Return (x, y) of the center of cell containing provided text 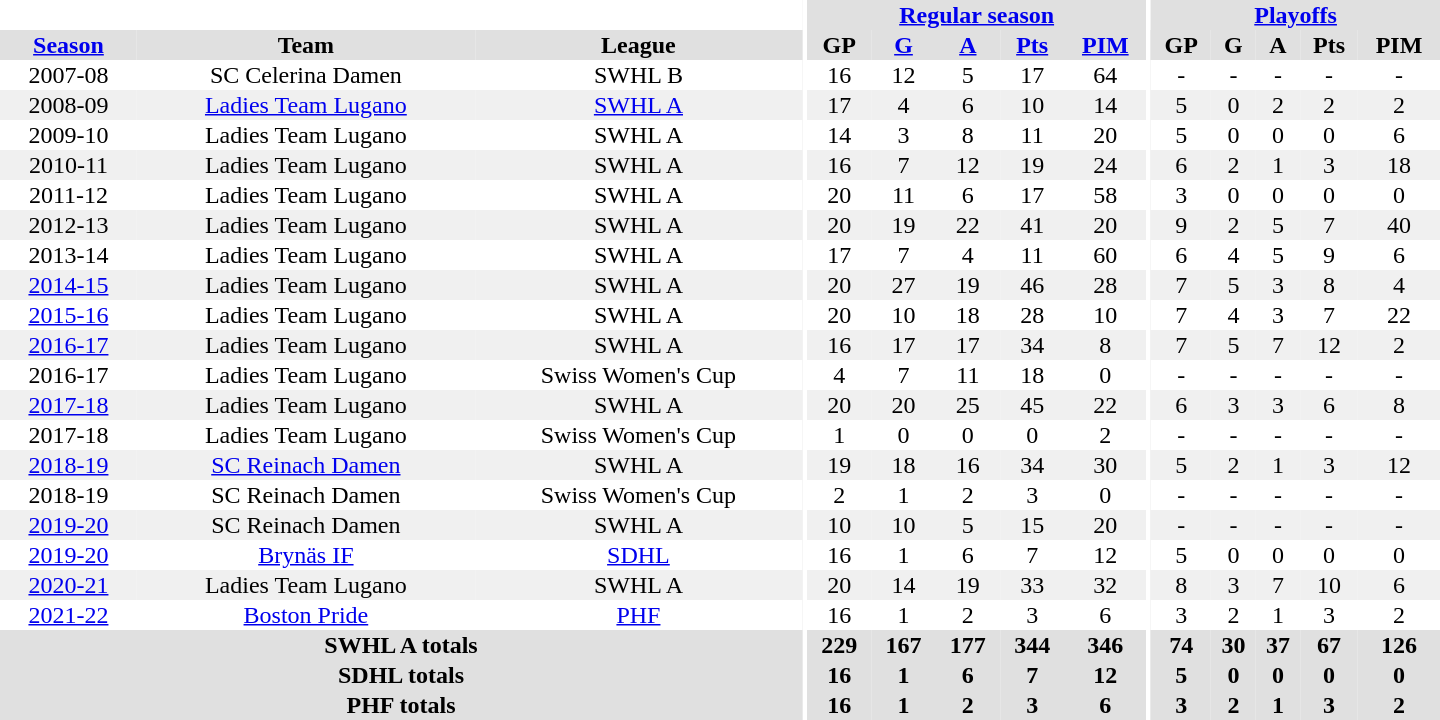
2014-15 (68, 285)
SC Celerina Damen (306, 75)
67 (1329, 645)
27 (903, 285)
PHF (638, 615)
41 (1032, 225)
37 (1278, 645)
Season (68, 45)
SWHL B (638, 75)
25 (968, 405)
33 (1032, 585)
Brynäs IF (306, 555)
74 (1181, 645)
2011-12 (68, 195)
32 (1105, 585)
346 (1105, 645)
2007-08 (68, 75)
2009-10 (68, 135)
58 (1105, 195)
2021-22 (68, 615)
Team (306, 45)
SDHL totals (401, 675)
45 (1032, 405)
126 (1399, 645)
64 (1105, 75)
2010-11 (68, 165)
177 (968, 645)
344 (1032, 645)
SDHL (638, 555)
15 (1032, 525)
46 (1032, 285)
167 (903, 645)
2013-14 (68, 255)
PHF totals (401, 705)
60 (1105, 255)
2012-13 (68, 225)
229 (839, 645)
2020-21 (68, 585)
Playoffs (1296, 15)
Regular season (976, 15)
2015-16 (68, 315)
Boston Pride (306, 615)
40 (1399, 225)
2008-09 (68, 105)
League (638, 45)
24 (1105, 165)
SWHL A totals (401, 645)
